Output the [x, y] coordinate of the center of the cell containing the given text.  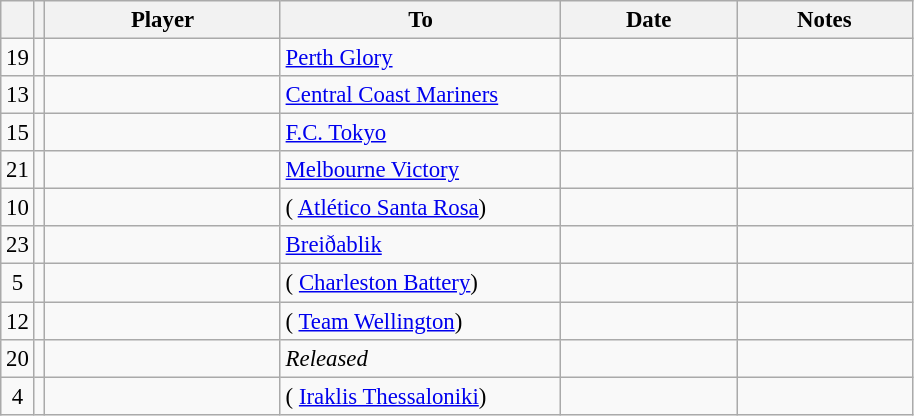
( Charleston Battery) [420, 283]
( Team Wellington) [420, 321]
To [420, 20]
F.C. Tokyo [420, 133]
Player [163, 20]
21 [18, 170]
13 [18, 95]
5 [18, 283]
Perth Glory [420, 58]
( Atlético Santa Rosa) [420, 208]
Notes [824, 20]
Date [649, 20]
20 [18, 358]
Melbourne Victory [420, 170]
19 [18, 58]
4 [18, 396]
23 [18, 245]
Released [420, 358]
Breiðablik [420, 245]
Central Coast Mariners [420, 95]
12 [18, 321]
15 [18, 133]
( Iraklis Thessaloniki) [420, 396]
10 [18, 208]
